Search for the cell housing the specified text and yield its (x, y) center coordinate. 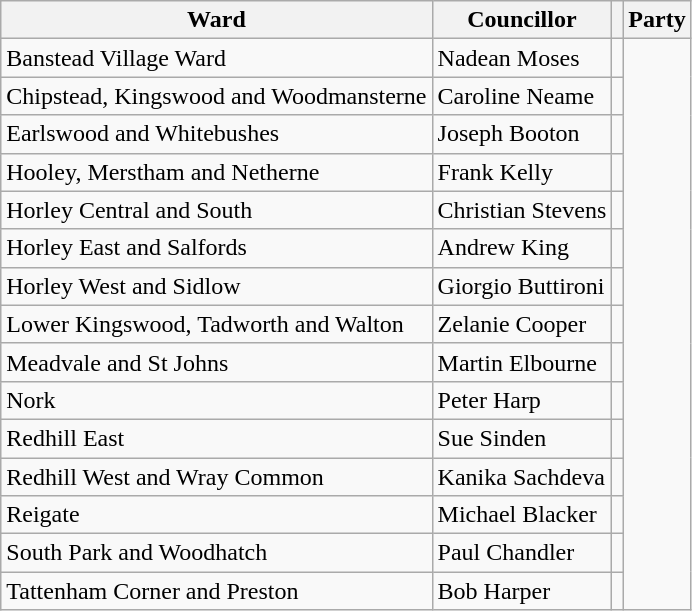
Nadean Moses (522, 58)
Paul Chandler (522, 553)
Lower Kingswood, Tadworth and Walton (216, 324)
Horley Central and South (216, 210)
Party (657, 20)
Christian Stevens (522, 210)
Chipstead, Kingswood and Woodmansterne (216, 96)
Sue Sinden (522, 438)
Giorgio Buttironi (522, 286)
South Park and Woodhatch (216, 553)
Reigate (216, 515)
Councillor (522, 20)
Nork (216, 400)
Hooley, Merstham and Netherne (216, 172)
Redhill East (216, 438)
Meadvale and St Johns (216, 362)
Caroline Neame (522, 96)
Horley East and Salfords (216, 248)
Peter Harp (522, 400)
Andrew King (522, 248)
Joseph Booton (522, 134)
Banstead Village Ward (216, 58)
Tattenham Corner and Preston (216, 591)
Bob Harper (522, 591)
Martin Elbourne (522, 362)
Ward (216, 20)
Horley West and Sidlow (216, 286)
Kanika Sachdeva (522, 477)
Redhill West and Wray Common (216, 477)
Zelanie Cooper (522, 324)
Frank Kelly (522, 172)
Michael Blacker (522, 515)
Earlswood and Whitebushes (216, 134)
